Provide the (X, Y) coordinate of the cell's center where the given text is located.  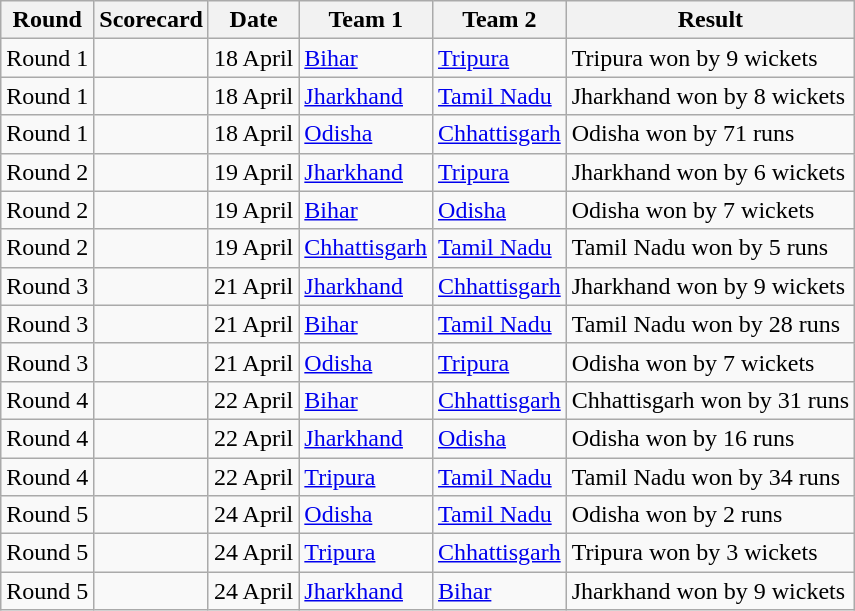
Round (48, 20)
Tamil Nadu won by 28 runs (710, 324)
Team 1 (366, 20)
Tripura won by 3 wickets (710, 553)
Tamil Nadu won by 5 runs (710, 248)
Jharkhand won by 8 wickets (710, 96)
Scorecard (152, 20)
Team 2 (500, 20)
Result (710, 20)
Odisha won by 2 runs (710, 515)
Odisha won by 71 runs (710, 134)
Tamil Nadu won by 34 runs (710, 477)
Odisha won by 16 runs (710, 438)
Date (253, 20)
Jharkhand won by 6 wickets (710, 172)
Tripura won by 9 wickets (710, 58)
Chhattisgarh won by 31 runs (710, 400)
